Return (x, y) of the center of cell containing provided text 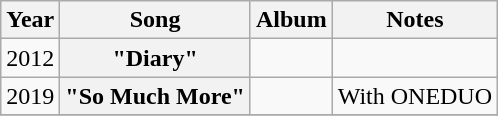
2012 (30, 58)
Year (30, 20)
Song (156, 20)
"So Much More" (156, 96)
Album (291, 20)
2019 (30, 96)
Notes (414, 20)
With ONEDUO (414, 96)
"Diary" (156, 58)
